Detect which cell encompasses the target text, then output its [X, Y] center coordinate. 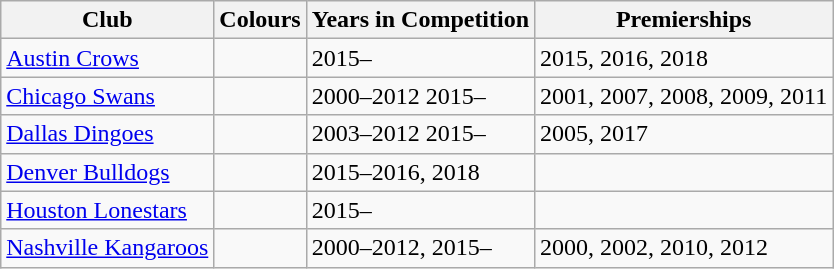
Nashville Kangaroos [108, 248]
2001, 2007, 2008, 2009, 2011 [684, 96]
2000–2012 2015– [420, 96]
Premierships [684, 20]
2003–2012 2015– [420, 134]
Houston Lonestars [108, 210]
2015, 2016, 2018 [684, 58]
Years in Competition [420, 20]
Colours [260, 20]
2000–2012, 2015– [420, 248]
2000, 2002, 2010, 2012 [684, 248]
Chicago Swans [108, 96]
Dallas Dingoes [108, 134]
2005, 2017 [684, 134]
2015–2016, 2018 [420, 172]
Club [108, 20]
Austin Crows [108, 58]
Denver Bulldogs [108, 172]
